Scan for the cell matching the given text and deliver its [X, Y] coordinate at center. 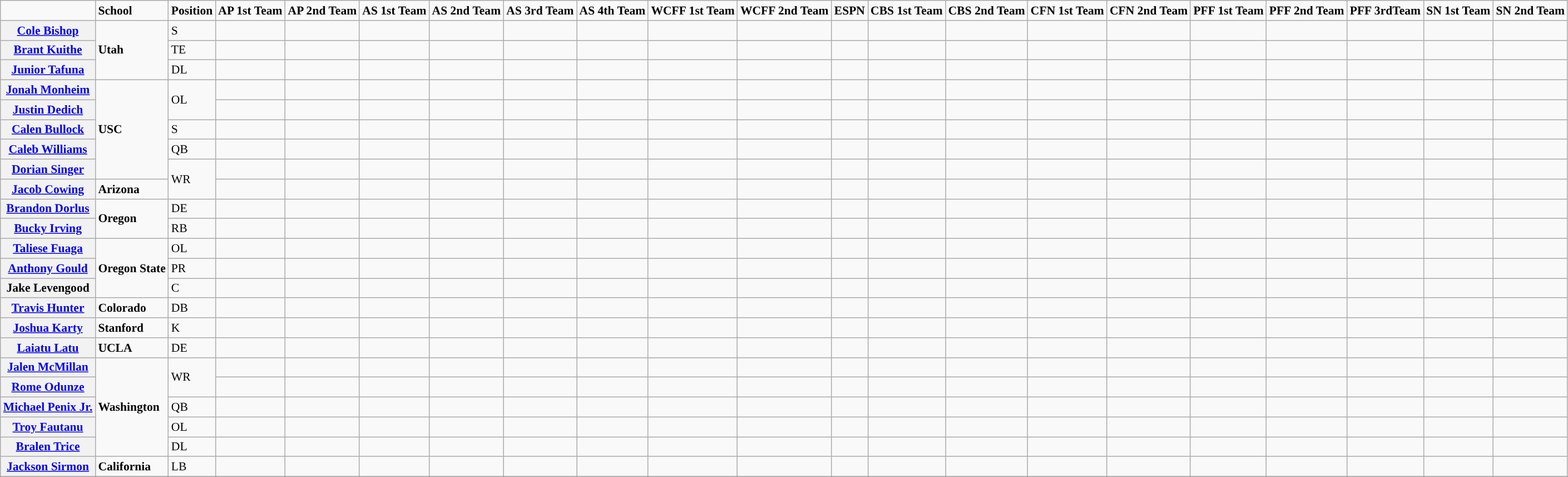
PFF 1st Team [1228, 11]
CFN 2nd Team [1149, 11]
RB [192, 229]
Troy Fautanu [48, 427]
CBS 1st Team [907, 11]
Anthony Gould [48, 268]
Washington [131, 407]
Rome Odunze [48, 387]
Oregon [131, 218]
Arizona [131, 189]
Calen Bullock [48, 130]
WCFF 2nd Team [784, 11]
Travis Hunter [48, 308]
CBS 2nd Team [987, 11]
Jake Levengood [48, 288]
Cole Bishop [48, 31]
California [131, 467]
UCLA [131, 348]
Jacob Cowing [48, 189]
Oregon State [131, 268]
Dorian Singer [48, 169]
PFF 3rdTeam [1385, 11]
Junior Tafuna [48, 70]
TE [192, 50]
Bucky Irving [48, 229]
LB [192, 467]
Colorado [131, 308]
Utah [131, 50]
WCFF 1st Team [693, 11]
DB [192, 308]
ESPN [850, 11]
AS 2nd Team [467, 11]
AS 4th Team [612, 11]
SN 1st Team [1458, 11]
Laiatu Latu [48, 348]
Jonah Monheim [48, 90]
PR [192, 268]
USC [131, 130]
AS 3rd Team [540, 11]
Michael Penix Jr. [48, 407]
School [131, 11]
C [192, 288]
Taliese Fuaga [48, 249]
SN 2nd Team [1530, 11]
Caleb Williams [48, 150]
Bralen Trice [48, 447]
Justin Dedich [48, 110]
AS 1st Team [394, 11]
PFF 2nd Team [1307, 11]
Joshua Karty [48, 328]
Position [192, 11]
AP 2nd Team [323, 11]
Jalen McMillan [48, 367]
CFN 1st Team [1067, 11]
Brandon Dorlus [48, 209]
Jackson Sirmon [48, 467]
K [192, 328]
AP 1st Team [250, 11]
Stanford [131, 328]
Brant Kuithe [48, 50]
